Search for the cell housing the specified text and yield its (X, Y) center coordinate. 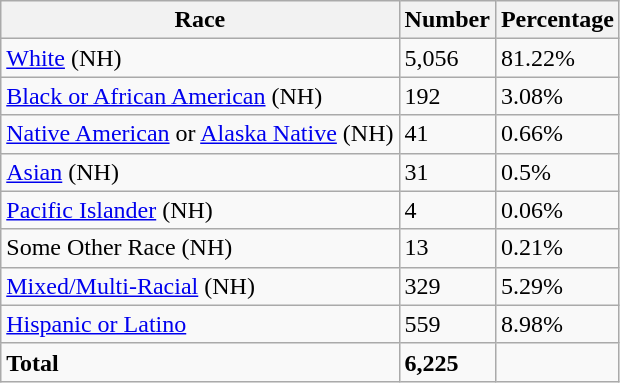
31 (447, 172)
559 (447, 324)
Percentage (557, 20)
41 (447, 134)
Hispanic or Latino (200, 324)
13 (447, 248)
White (NH) (200, 58)
0.21% (557, 248)
Total (200, 362)
Some Other Race (NH) (200, 248)
3.08% (557, 96)
Mixed/Multi-Racial (NH) (200, 286)
Asian (NH) (200, 172)
5.29% (557, 286)
0.06% (557, 210)
Number (447, 20)
Black or African American (NH) (200, 96)
0.5% (557, 172)
Race (200, 20)
Native American or Alaska Native (NH) (200, 134)
192 (447, 96)
8.98% (557, 324)
6,225 (447, 362)
Pacific Islander (NH) (200, 210)
0.66% (557, 134)
329 (447, 286)
81.22% (557, 58)
4 (447, 210)
5,056 (447, 58)
